Return (x, y) of the center of cell containing provided text 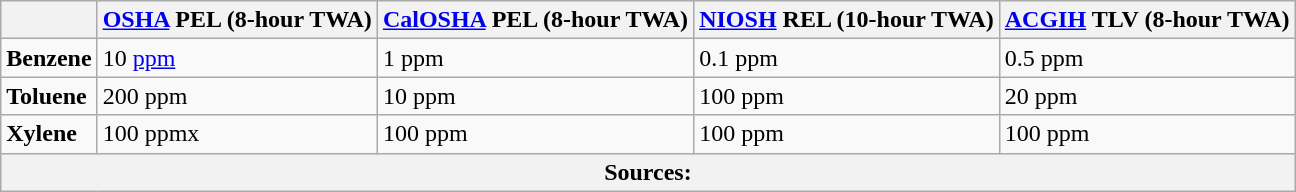
Sources: (648, 172)
20 ppm (1147, 96)
Toluene (49, 96)
CalOSHA PEL (8-hour TWA) (535, 20)
0.1 ppm (847, 58)
0.5 ppm (1147, 58)
NIOSH REL (10-hour TWA) (847, 20)
200 ppm (237, 96)
Benzene (49, 58)
OSHA PEL (8-hour TWA) (237, 20)
100 ppmx (237, 134)
ACGIH TLV (8-hour TWA) (1147, 20)
Xylene (49, 134)
1 ppm (535, 58)
